Scan for the cell matching the given text and deliver its [x, y] coordinate at center. 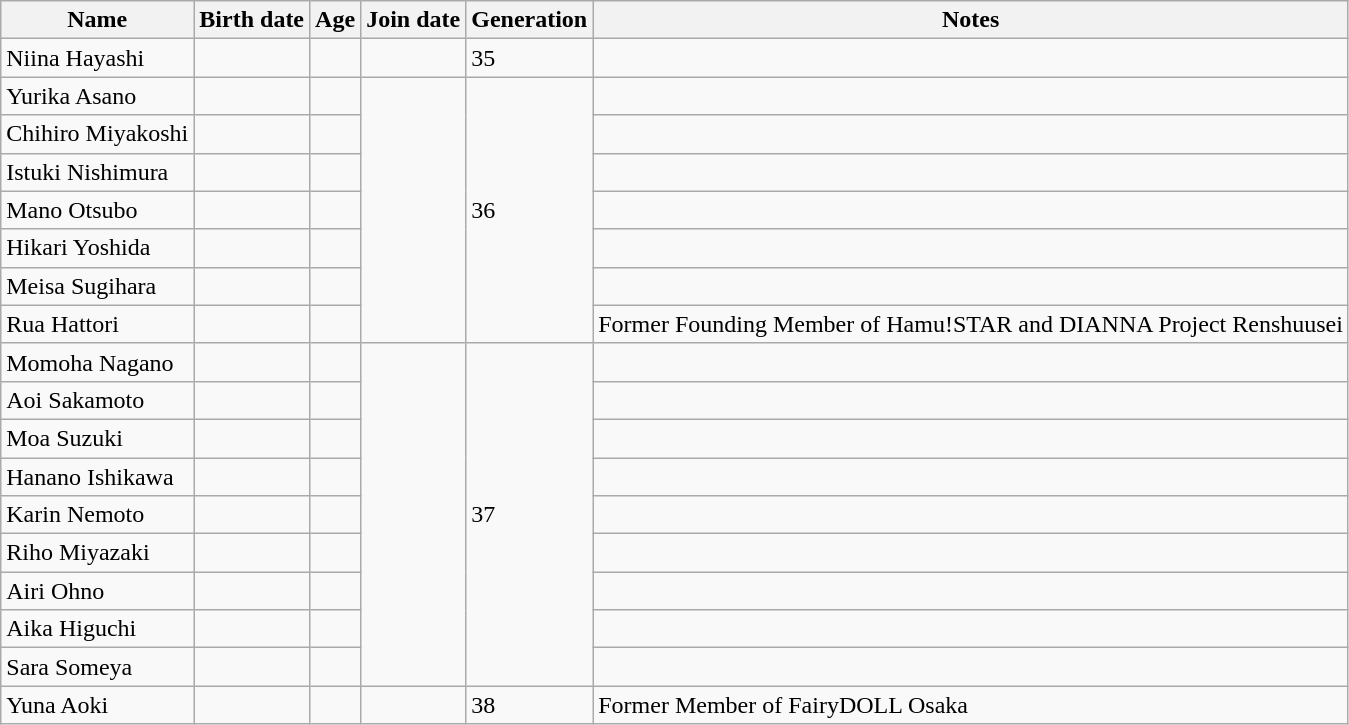
Moa Suzuki [98, 438]
Aoi Sakamoto [98, 400]
Yurika Asano [98, 96]
Age [336, 20]
Former Member of FairyDOLL Osaka [971, 705]
Rua Hattori [98, 324]
Hanano Ishikawa [98, 477]
Aika Higuchi [98, 629]
Name [98, 20]
Hikari Yoshida [98, 248]
38 [530, 705]
Karin Nemoto [98, 515]
Airi Ohno [98, 591]
Mano Otsubo [98, 210]
Niina Hayashi [98, 58]
35 [530, 58]
36 [530, 210]
Riho Miyazaki [98, 553]
Birth date [252, 20]
Meisa Sugihara [98, 286]
Generation [530, 20]
Istuki Nishimura [98, 172]
Notes [971, 20]
Former Founding Member of Hamu!STAR and DIANNA Project Renshuusei [971, 324]
Yuna Aoki [98, 705]
37 [530, 514]
Sara Someya [98, 667]
Join date [414, 20]
Chihiro Miyakoshi [98, 134]
Momoha Nagano [98, 362]
